Capture the cell that displays the provided text and extract its [X, Y] central coordinate. 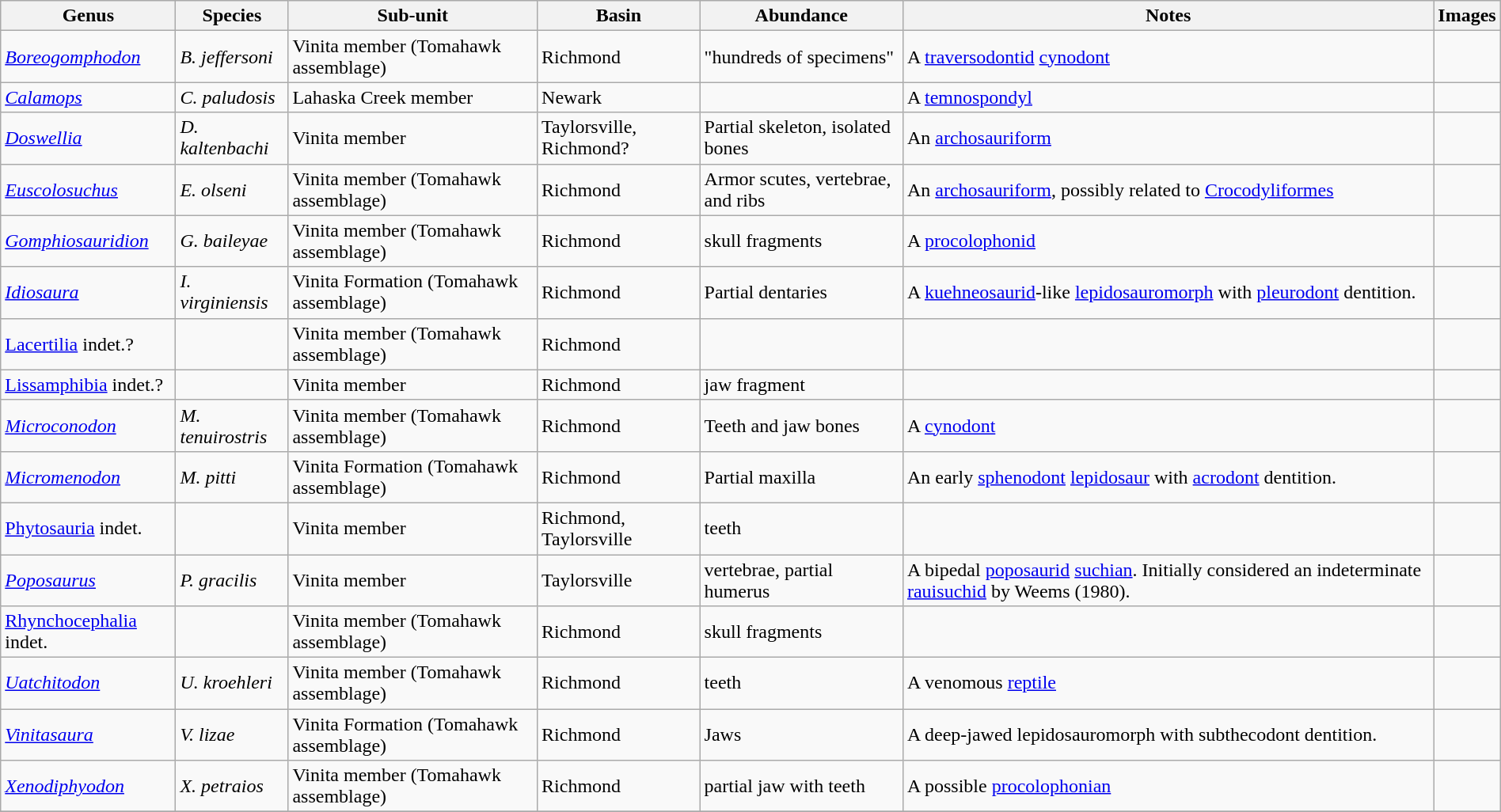
Basin [619, 16]
Richmond, Taylorsville [619, 529]
An archosauriform [1168, 138]
X. petraios [232, 787]
Lahaska Creek member [413, 97]
B. jeffersoni [232, 57]
Xenodiphyodon [89, 787]
Genus [89, 16]
Species [232, 16]
"hundreds of specimens" [801, 57]
Euscolosuchus [89, 190]
A deep-jawed lepidosauromorph with subthecodont dentition. [1168, 734]
Newark [619, 97]
Boreogomphodon [89, 57]
Lacertilia indet.? [89, 343]
Poposaurus [89, 579]
M. tenuirostris [232, 426]
D. kaltenbachi [232, 138]
Vinitasaura [89, 734]
Calamops [89, 97]
A bipedal poposaurid suchian. Initially considered an indeterminate rauisuchid by Weems (1980). [1168, 579]
Abundance [801, 16]
Taylorsville, Richmond? [619, 138]
Uatchitodon [89, 684]
jaw fragment [801, 385]
E. olseni [232, 190]
Jaws [801, 734]
Partial dentaries [801, 293]
Taylorsville [619, 579]
vertebrae, partial humerus [801, 579]
A procolophonid [1168, 241]
Partial skeleton, isolated bones [801, 138]
Gomphiosauridion [89, 241]
Images [1467, 16]
G. baileyae [232, 241]
partial jaw with teeth [801, 787]
Notes [1168, 16]
A venomous reptile [1168, 684]
Lissamphibia indet.? [89, 385]
C. paludosis [232, 97]
Partial maxilla [801, 476]
A cynodont [1168, 426]
Teeth and jaw bones [801, 426]
V. lizae [232, 734]
U. kroehleri [232, 684]
A temnospondyl [1168, 97]
Sub-unit [413, 16]
P. gracilis [232, 579]
A traversodontid cynodont [1168, 57]
I. virginiensis [232, 293]
M. pitti [232, 476]
Idiosaura [89, 293]
Rhynchocephalia indet. [89, 632]
Microconodon [89, 426]
A kuehneosaurid-like lepidosauromorph with pleurodont dentition. [1168, 293]
A possible procolophonian [1168, 787]
Doswellia [89, 138]
Phytosauria indet. [89, 529]
An early sphenodont lepidosaur with acrodont dentition. [1168, 476]
Armor scutes, vertebrae, and ribs [801, 190]
Micromenodon [89, 476]
An archosauriform, possibly related to Crocodyliformes [1168, 190]
